Extract the (X, Y) coordinate from the center of the cell holding the provided text.  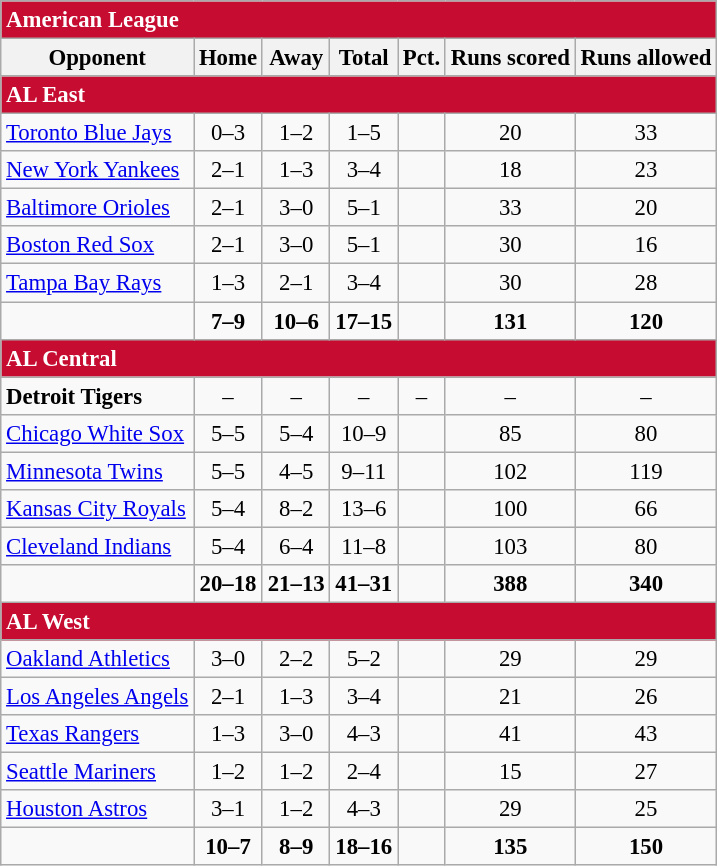
Chicago White Sox (98, 433)
27 (646, 772)
18 (510, 170)
Cleveland Indians (98, 546)
8–2 (296, 509)
4–5 (296, 471)
Pct. (422, 58)
102 (510, 471)
1–5 (364, 133)
28 (646, 283)
Boston Red Sox (98, 245)
11–8 (364, 546)
AL West (359, 621)
2–4 (364, 772)
10–9 (364, 433)
7–9 (228, 321)
17–15 (364, 321)
15 (510, 772)
Detroit Tigers (98, 396)
41–31 (364, 584)
23 (646, 170)
66 (646, 509)
85 (510, 433)
26 (646, 697)
21–13 (296, 584)
2–2 (296, 659)
AL Central (359, 358)
Oakland Athletics (98, 659)
41 (510, 734)
25 (646, 809)
10–7 (228, 847)
0–3 (228, 133)
340 (646, 584)
8–9 (296, 847)
Houston Astros (98, 809)
Minnesota Twins (98, 471)
3–1 (228, 809)
Runs allowed (646, 58)
New York Yankees (98, 170)
Seattle Mariners (98, 772)
131 (510, 321)
21 (510, 697)
13–6 (364, 509)
Total (364, 58)
Baltimore Orioles (98, 208)
103 (510, 546)
Opponent (98, 58)
6–4 (296, 546)
100 (510, 509)
Los Angeles Angels (98, 697)
20–18 (228, 584)
120 (646, 321)
18–16 (364, 847)
150 (646, 847)
Kansas City Royals (98, 509)
Tampa Bay Rays (98, 283)
388 (510, 584)
Away (296, 58)
5–2 (364, 659)
16 (646, 245)
9–11 (364, 471)
American League (359, 20)
AL East (359, 95)
Texas Rangers (98, 734)
Home (228, 58)
43 (646, 734)
135 (510, 847)
Runs scored (510, 58)
Toronto Blue Jays (98, 133)
119 (646, 471)
10–6 (296, 321)
